Return (X, Y) of the center of cell containing provided text 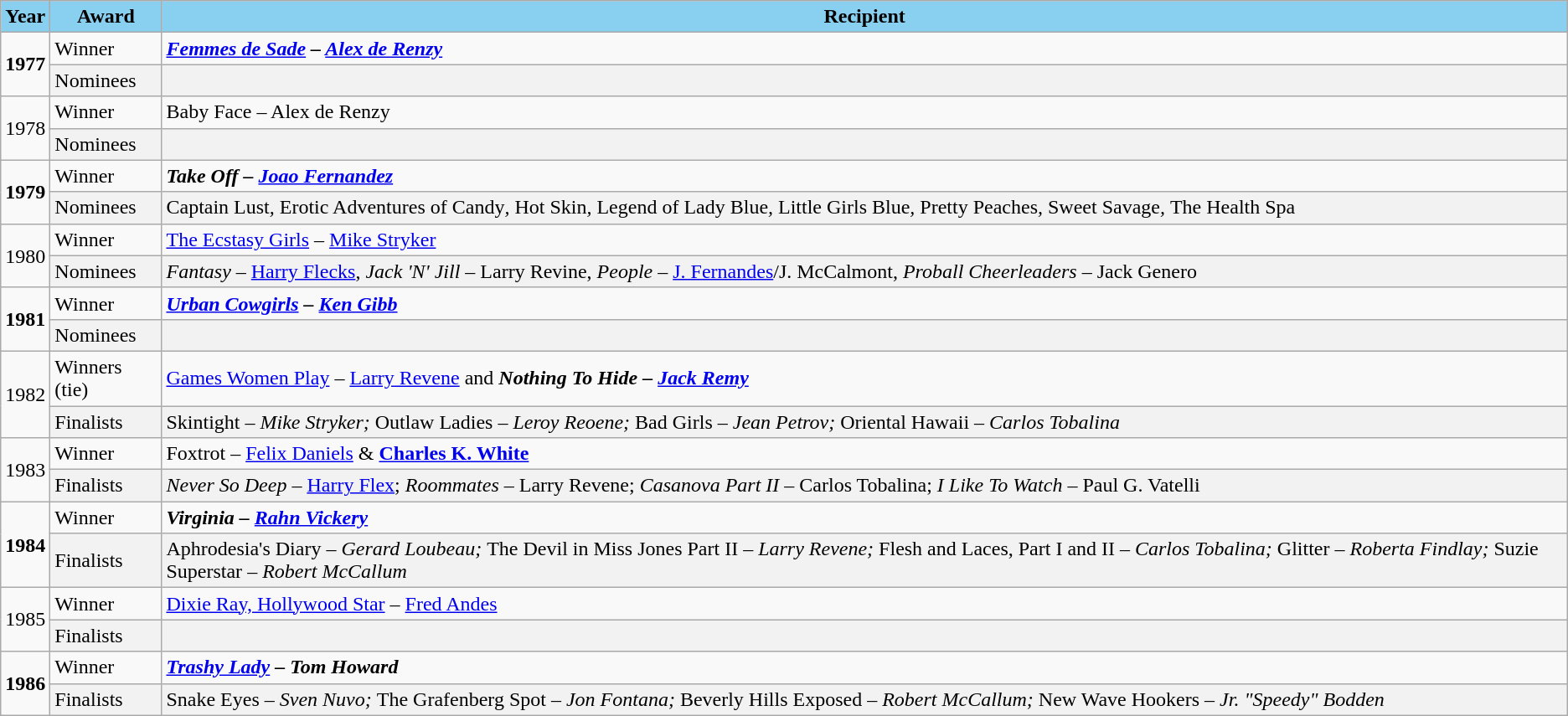
Femmes de Sade – Alex de Renzy (864, 49)
Snake Eyes – Sven Nuvo; The Grafenberg Spot – Jon Fontana; Beverly Hills Exposed – Robert McCallum; New Wave Hookers – Jr. "Speedy" Bodden (864, 699)
Skintight – Mike Stryker; Outlaw Ladies – Leroy Reoene; Bad Girls – Jean Petrov; Oriental Hawaii – Carlos Tobalina (864, 421)
Games Women Play – Larry Revene and Nothing To Hide – Jack Remy (864, 379)
1985 (25, 620)
Take Off – Joao Fernandez (864, 176)
Recipient (864, 17)
1986 (25, 683)
Foxtrot – Felix Daniels & Charles K. White (864, 454)
Fantasy – Harry Flecks, Jack 'N' Jill – Larry Revine, People – J. Fernandes/J. McCalmont, Proball Cheerleaders – Jack Genero (864, 271)
Never So Deep – Harry Flex; Roommates – Larry Revene; Casanova Part II – Carlos Tobalina; I Like To Watch – Paul G. Vatelli (864, 486)
Trashy Lady – Tom Howard (864, 667)
Dixie Ray, Hollywood Star – Fred Andes (864, 604)
1982 (25, 394)
1983 (25, 470)
The Ecstasy Girls – Mike Stryker (864, 240)
Virginia – Rahn Vickery (864, 518)
1978 (25, 128)
Baby Face – Alex de Renzy (864, 112)
1980 (25, 255)
1984 (25, 544)
Year (25, 17)
Winners (tie) (106, 379)
Award (106, 17)
1977 (25, 64)
Urban Cowgirls – Ken Gibb (864, 303)
1981 (25, 319)
Captain Lust, Erotic Adventures of Candy, Hot Skin, Legend of Lady Blue, Little Girls Blue, Pretty Peaches, Sweet Savage, The Health Spa (864, 208)
1979 (25, 192)
